Pinpoint the cell where the given text exists, returning its [x, y] midpoint coordinate. 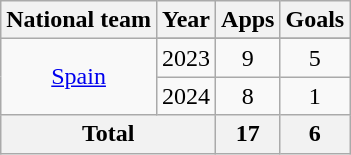
2024 [186, 96]
17 [248, 134]
8 [248, 96]
1 [315, 96]
Year [186, 20]
2023 [186, 58]
National team [79, 20]
6 [315, 134]
Apps [248, 20]
Goals [315, 20]
Total [108, 134]
9 [248, 58]
5 [315, 58]
Spain [79, 77]
